For the text-containing cell, return its midpoint in (X, Y) coordinate format. 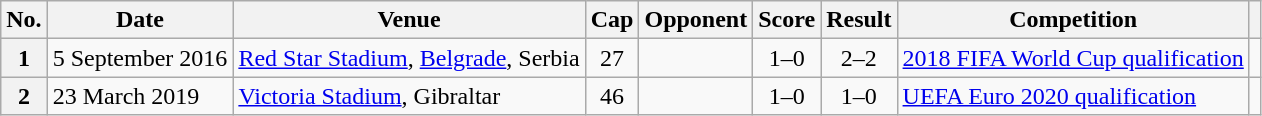
Result (859, 20)
2 (24, 96)
46 (612, 96)
2018 FIFA World Cup qualification (1073, 58)
2–2 (859, 58)
Cap (612, 20)
Competition (1073, 20)
Red Star Stadium, Belgrade, Serbia (409, 58)
5 September 2016 (140, 58)
Date (140, 20)
1 (24, 58)
27 (612, 58)
Venue (409, 20)
Opponent (696, 20)
UEFA Euro 2020 qualification (1073, 96)
23 March 2019 (140, 96)
Victoria Stadium, Gibraltar (409, 96)
No. (24, 20)
Score (787, 20)
